Return the (X, Y) coordinate for the center point of the cell that contains the specified text.  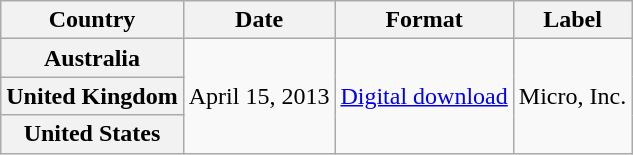
Australia (92, 58)
Label (572, 20)
Format (424, 20)
Micro, Inc. (572, 96)
United States (92, 134)
United Kingdom (92, 96)
Date (259, 20)
Country (92, 20)
Digital download (424, 96)
April 15, 2013 (259, 96)
